Find where the given text appears and provide that cell's center as (x, y) coordinate. 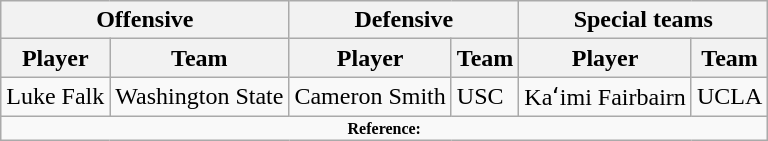
Defensive (404, 20)
Offensive (145, 20)
USC (485, 97)
Reference: (384, 128)
Cameron Smith (370, 97)
Special teams (644, 20)
UCLA (729, 97)
Washington State (200, 97)
Kaʻimi Fairbairn (606, 97)
Luke Falk (56, 97)
